Extract the (X, Y) coordinate from the center of the cell holding the provided text.  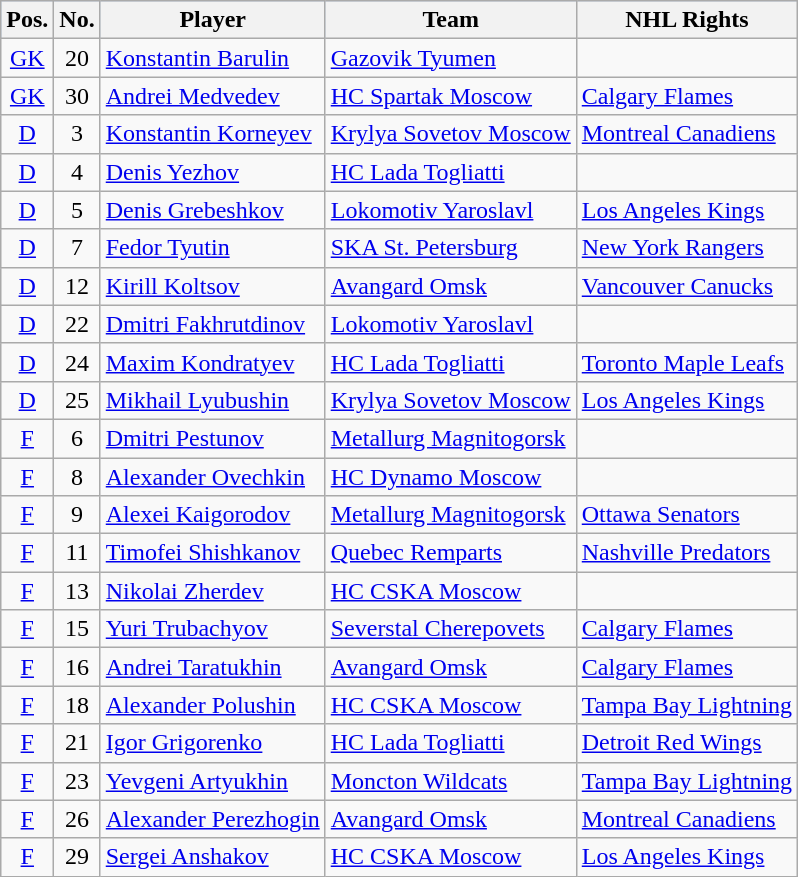
Denis Grebeshkov (212, 210)
Ottawa Senators (686, 515)
Dmitri Fakhrutdinov (212, 324)
7 (77, 248)
9 (77, 515)
5 (77, 210)
Detroit Red Wings (686, 743)
26 (77, 819)
16 (77, 667)
Moncton Wildcats (450, 781)
Pos. (28, 20)
Andrei Taratukhin (212, 667)
Konstantin Korneyev (212, 134)
Timofei Shishkanov (212, 553)
Mikhail Lyubushin (212, 400)
Alexander Polushin (212, 705)
4 (77, 172)
Yuri Trubachyov (212, 629)
Toronto Maple Leafs (686, 362)
20 (77, 58)
HC Spartak Moscow (450, 96)
11 (77, 553)
Alexander Perezhogin (212, 819)
Igor Grigorenko (212, 743)
NHL Rights (686, 20)
New York Rangers (686, 248)
Kirill Koltsov (212, 286)
8 (77, 477)
Player (212, 20)
Nikolai Zherdev (212, 591)
15 (77, 629)
13 (77, 591)
Andrei Medvedev (212, 96)
Vancouver Canucks (686, 286)
HC Dynamo Moscow (450, 477)
3 (77, 134)
Dmitri Pestunov (212, 438)
SKA St. Petersburg (450, 248)
12 (77, 286)
Severstal Cherepovets (450, 629)
25 (77, 400)
18 (77, 705)
6 (77, 438)
22 (77, 324)
Yevgeni Artyukhin (212, 781)
Fedor Tyutin (212, 248)
30 (77, 96)
Alexander Ovechkin (212, 477)
Gazovik Tyumen (450, 58)
Alexei Kaigorodov (212, 515)
21 (77, 743)
Denis Yezhov (212, 172)
23 (77, 781)
Konstantin Barulin (212, 58)
29 (77, 857)
Team (450, 20)
No. (77, 20)
Maxim Kondratyev (212, 362)
Sergei Anshakov (212, 857)
Quebec Remparts (450, 553)
Nashville Predators (686, 553)
24 (77, 362)
